Provide the (x, y) coordinate of the cell's center where the given text is located.  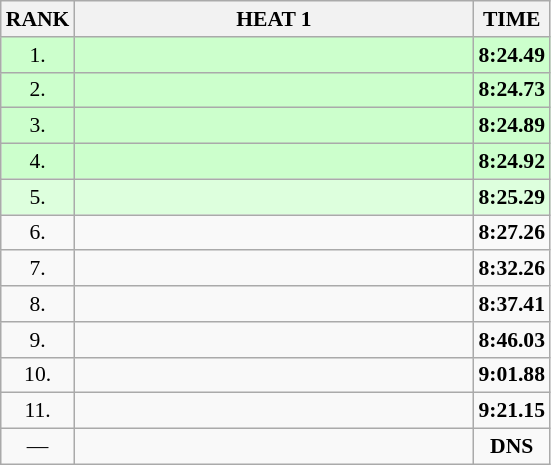
7. (38, 269)
8:24.73 (512, 90)
8:32.26 (512, 269)
5. (38, 197)
— (38, 447)
8. (38, 304)
DNS (512, 447)
8:37.41 (512, 304)
10. (38, 375)
8:46.03 (512, 340)
9:01.88 (512, 375)
11. (38, 411)
8:24.49 (512, 55)
TIME (512, 19)
9:21.15 (512, 411)
8:27.26 (512, 233)
8:24.92 (512, 162)
4. (38, 162)
3. (38, 126)
8:24.89 (512, 126)
HEAT 1 (274, 19)
RANK (38, 19)
9. (38, 340)
8:25.29 (512, 197)
1. (38, 55)
6. (38, 233)
2. (38, 90)
